Determine the [x, y] coordinate at the center of the cell enclosing the given text.  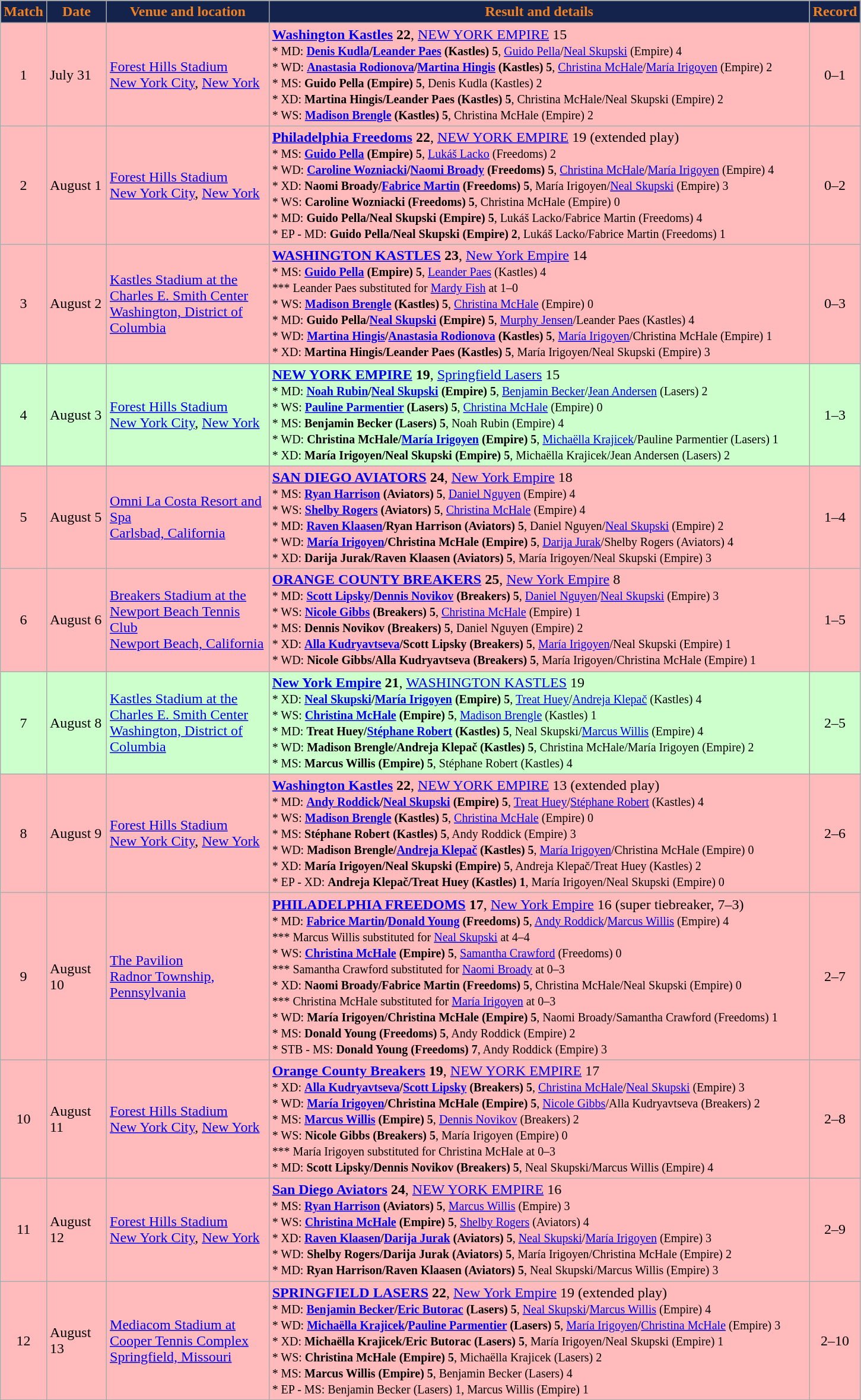
Result and details [539, 12]
Date [76, 12]
0–1 [835, 75]
1–3 [835, 414]
August 2 [76, 304]
August 5 [76, 518]
Match [24, 12]
August 8 [76, 723]
0–3 [835, 304]
6 [24, 620]
1–5 [835, 620]
11 [24, 1230]
2–8 [835, 1119]
July 31 [76, 75]
10 [24, 1119]
1–4 [835, 518]
Record [835, 12]
Omni La Costa Resort and SpaCarlsbad, California [188, 518]
3 [24, 304]
1 [24, 75]
August 12 [76, 1230]
August 11 [76, 1119]
2–5 [835, 723]
2–6 [835, 833]
5 [24, 518]
2–7 [835, 976]
2–10 [835, 1340]
August 3 [76, 414]
9 [24, 976]
August 1 [76, 185]
The PavilionRadnor Township, Pennsylvania [188, 976]
Mediacom Stadium at Cooper Tennis ComplexSpringfield, Missouri [188, 1340]
8 [24, 833]
0–2 [835, 185]
Venue and location [188, 12]
August 10 [76, 976]
August 9 [76, 833]
2–9 [835, 1230]
August 13 [76, 1340]
7 [24, 723]
Breakers Stadium at the Newport Beach Tennis ClubNewport Beach, California [188, 620]
August 6 [76, 620]
2 [24, 185]
12 [24, 1340]
4 [24, 414]
